Extract the (x, y) coordinate from the center of the cell holding the provided text.  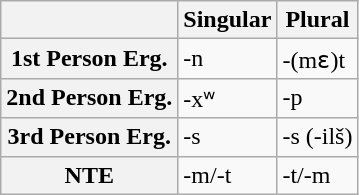
-n (228, 59)
-s (-ilš) (318, 137)
-p (318, 98)
1st Person Erg. (90, 59)
3rd Person Erg. (90, 137)
Singular (228, 20)
-m/-t (228, 175)
-t/-m (318, 175)
-s (228, 137)
-(mɛ)t (318, 59)
2nd Person Erg. (90, 98)
Plural (318, 20)
-xʷ (228, 98)
NTE (90, 175)
